Detect which cell encompasses the target text, then output its (X, Y) center coordinate. 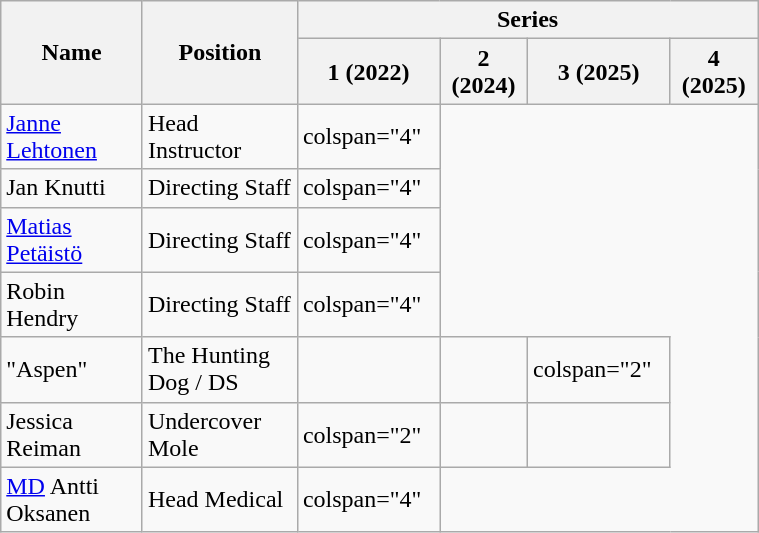
Jessica Reiman (72, 434)
Series (527, 20)
"Aspen" (72, 370)
Position (220, 52)
The Hunting Dog / DS (220, 370)
Name (72, 52)
Head Medical (220, 500)
Robin Hendry (72, 304)
Matias Petäistö (72, 240)
Head Instructor (220, 136)
3 (2025) (598, 72)
Jan Knutti (72, 188)
Undercover Mole (220, 434)
1 (2022) (368, 72)
MD Antti Oksanen (72, 500)
2 (2024) (484, 72)
Janne Lehtonen (72, 136)
4 (2025) (714, 72)
